Capture the cell that displays the provided text and extract its [X, Y] central coordinate. 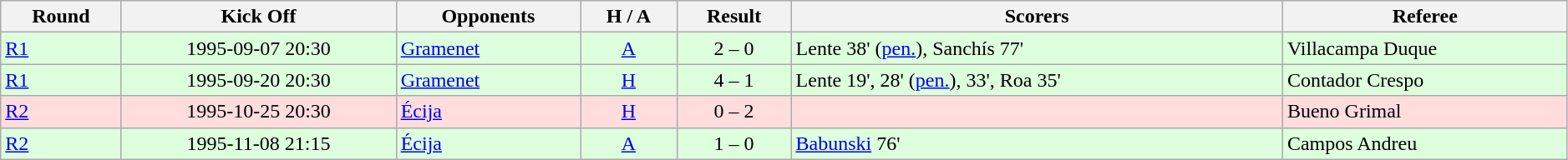
Opponents [488, 17]
1995-10-25 20:30 [259, 112]
Lente 19', 28' (pen.), 33', Roa 35' [1037, 80]
1995-11-08 21:15 [259, 143]
Babunski 76' [1037, 143]
Campos Andreu [1425, 143]
Lente 38' (pen.), Sanchís 77' [1037, 48]
Kick Off [259, 17]
2 – 0 [733, 48]
H / A [628, 17]
Result [733, 17]
Bueno Grimal [1425, 112]
Villacampa Duque [1425, 48]
4 – 1 [733, 80]
1995-09-20 20:30 [259, 80]
Contador Crespo [1425, 80]
Referee [1425, 17]
0 – 2 [733, 112]
Scorers [1037, 17]
1 – 0 [733, 143]
1995-09-07 20:30 [259, 48]
Round [61, 17]
